Return the [x, y] coordinate for the center point of the cell that contains the specified text.  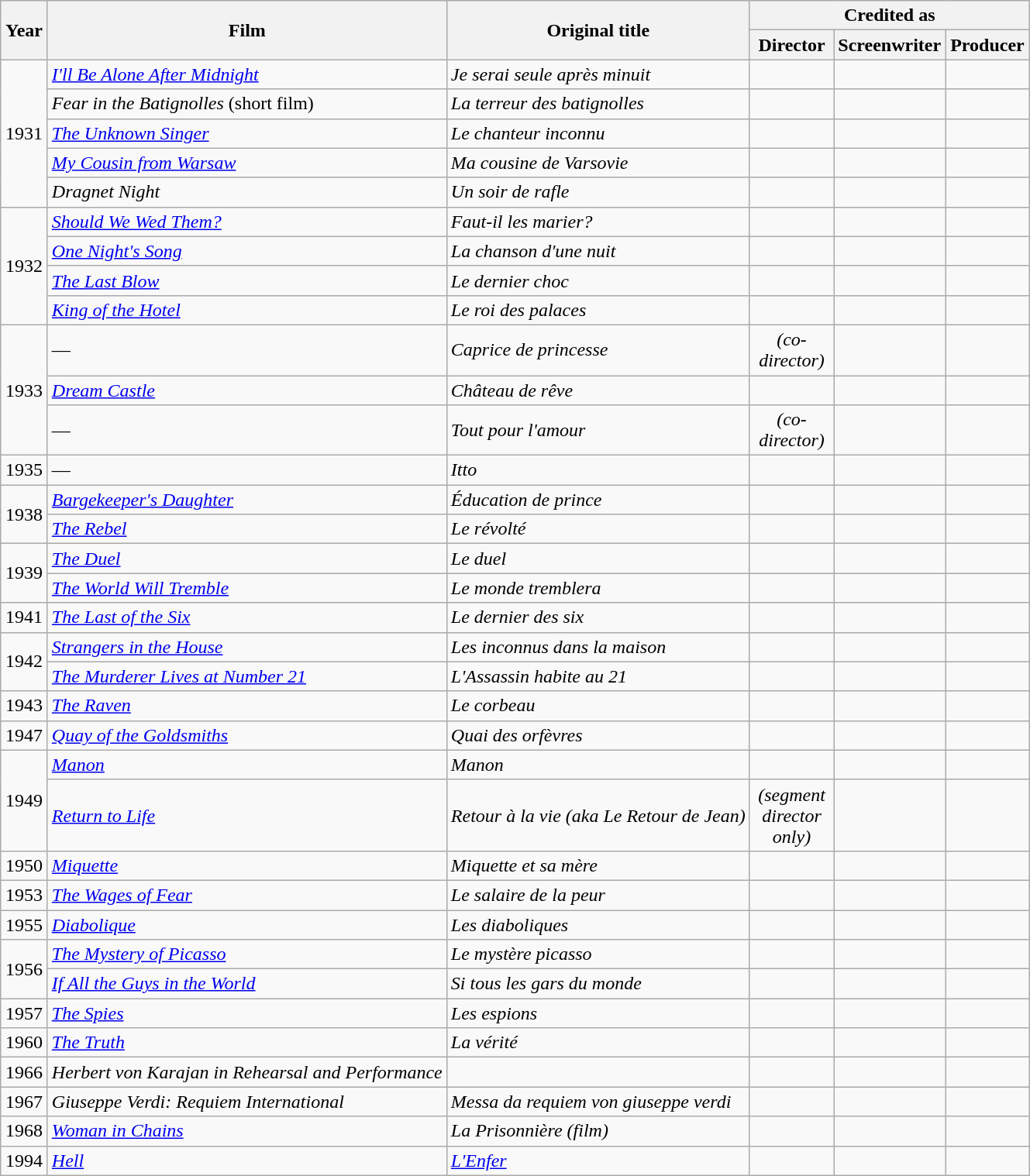
1931 [25, 133]
1949 [25, 800]
(segment director only) [792, 815]
La chanson d'une nuit [598, 251]
Le dernier des six [598, 617]
1932 [25, 266]
The Truth [246, 1043]
The Wages of Fear [246, 895]
Bargekeeper's Daughter [246, 500]
1939 [25, 573]
1950 [25, 865]
Les diaboliques [598, 924]
Le monde tremblera [598, 588]
Miquette [246, 865]
Éducation de prince [598, 500]
One Night's Song [246, 251]
Messa da requiem von giuseppe verdi [598, 1102]
1960 [25, 1043]
L'Assassin habite au 21 [598, 676]
Un soir de rafle [598, 192]
If All the Guys in the World [246, 984]
Woman in Chains [246, 1131]
Le salaire de la peur [598, 895]
Retour à la vie (aka Le Retour de Jean) [598, 815]
Hell [246, 1161]
Credited as [890, 15]
1933 [25, 390]
Caprice de princesse [598, 350]
Giuseppe Verdi: Requiem International [246, 1102]
My Cousin from Warsaw [246, 163]
La terreur des batignolles [598, 104]
1938 [25, 514]
1943 [25, 706]
Le mystère picasso [598, 954]
Diabolique [246, 924]
I'll Be Alone After Midnight [246, 74]
L'Enfer [598, 1161]
The Mystery of Picasso [246, 954]
Original title [598, 30]
The Duel [246, 559]
Year [25, 30]
Le corbeau [598, 706]
Le dernier choc [598, 280]
1935 [25, 470]
The Unknown Singer [246, 133]
Le roi des palaces [598, 310]
Film [246, 30]
Si tous les gars du monde [598, 984]
Producer [987, 45]
1957 [25, 1013]
Le révolté [598, 529]
King of the Hotel [246, 310]
1968 [25, 1131]
The Raven [246, 706]
The Spies [246, 1013]
1953 [25, 895]
Quay of the Goldsmiths [246, 735]
1942 [25, 662]
Le duel [598, 559]
La Prisonnière (film) [598, 1131]
La vérité [598, 1043]
Quai des orfèvres [598, 735]
Strangers in the House [246, 647]
1955 [25, 924]
The Rebel [246, 529]
Dream Castle [246, 390]
Je serai seule après minuit [598, 74]
1947 [25, 735]
The World Will Tremble [246, 588]
Dragnet Night [246, 192]
Herbert von Karajan in Rehearsal and Performance [246, 1072]
1956 [25, 969]
Director [792, 45]
1994 [25, 1161]
The Last Blow [246, 280]
Fear in the Batignolles (short film) [246, 104]
Return to Life [246, 815]
Les espions [598, 1013]
Faut-il les marier? [598, 222]
Screenwriter [890, 45]
Le chanteur inconnu [598, 133]
Ma cousine de Varsovie [598, 163]
The Last of the Six [246, 617]
Miquette et sa mère [598, 865]
1966 [25, 1072]
1941 [25, 617]
Tout pour l'amour [598, 431]
Château de rêve [598, 390]
Should We Wed Them? [246, 222]
Itto [598, 470]
1967 [25, 1102]
Les inconnus dans la maison [598, 647]
The Murderer Lives at Number 21 [246, 676]
